Locate the cell with the specified text and output its [X, Y] center coordinate. 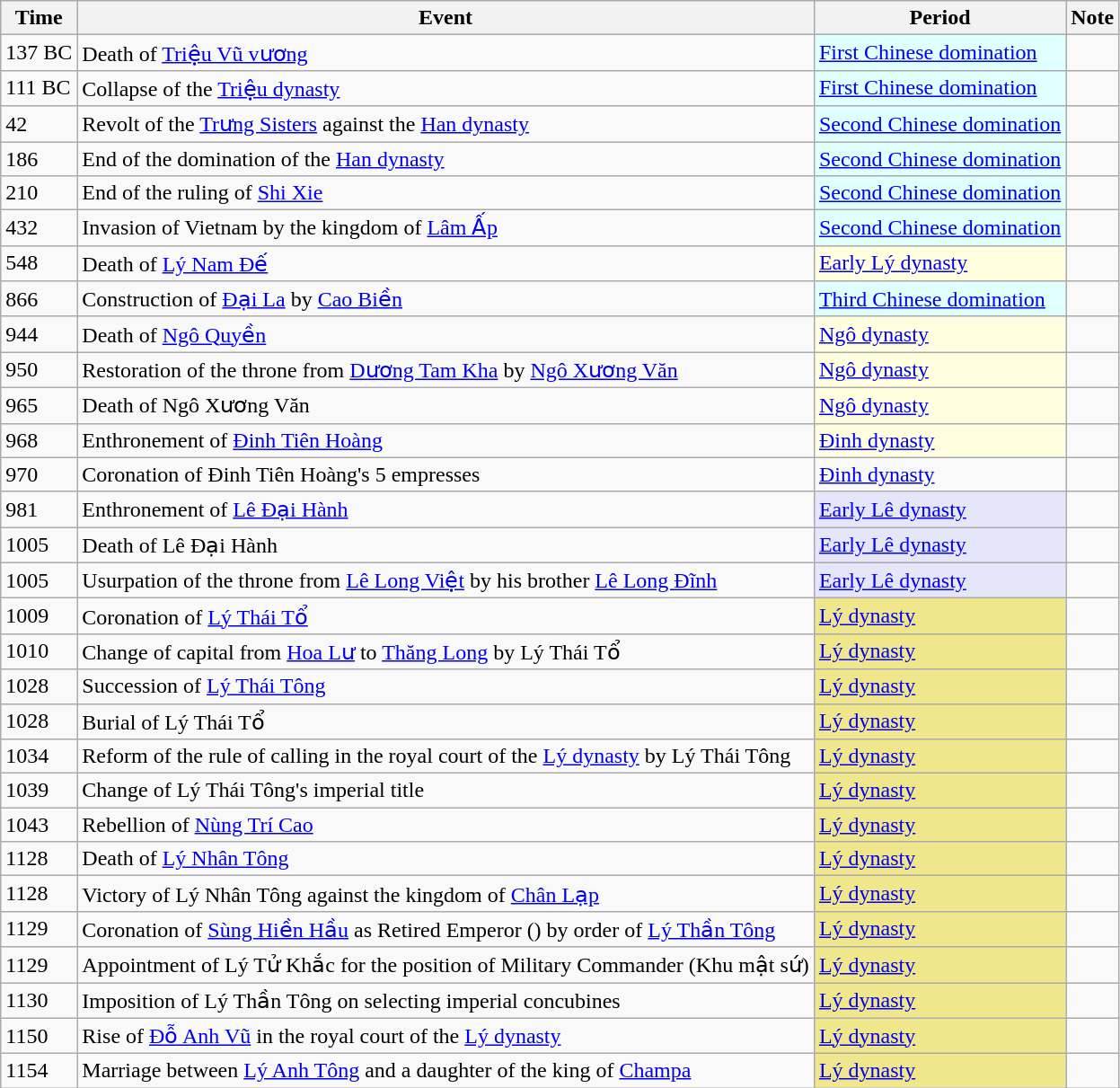
981 [40, 509]
Rebellion of Nùng Trí Cao [445, 825]
950 [40, 370]
1009 [40, 616]
Coronation of Sùng Hiền Hầu as Retired Emperor () by order of Lý Thần Tông [445, 929]
866 [40, 299]
Revolt of the Trưng Sisters against the Han dynasty [445, 124]
Victory of Lý Nhân Tông against the kingdom of Chân Lạp [445, 894]
Third Chinese domination [939, 299]
Period [939, 18]
Death of Triệu Vũ vương [445, 53]
944 [40, 334]
End of the ruling of Shi Xie [445, 193]
Rise of Đỗ Anh Vũ in the royal court of the Lý dynasty [445, 1036]
Coronation of Đinh Tiên Hoàng's 5 empresses [445, 474]
210 [40, 193]
1034 [40, 756]
137 BC [40, 53]
Succession of Lý Thái Tông [445, 686]
548 [40, 263]
Burial of Lý Thái Tổ [445, 721]
Imposition of Lý Thần Tông on selecting imperial concubines [445, 1001]
Construction of Đại La by Cao Biền [445, 299]
Restoration of the throne from Dương Tam Kha by Ngô Xương Văn [445, 370]
Death of Lê Đại Hành [445, 545]
Note [1092, 18]
Change of capital from Hoa Lư to Thăng Long by Lý Thái Tổ [445, 651]
1130 [40, 1001]
Collapse of the Triệu dynasty [445, 88]
1150 [40, 1036]
1154 [40, 1071]
Time [40, 18]
Enthronement of Lê Đại Hành [445, 509]
End of the domination of the Han dynasty [445, 159]
Usurpation of the throne from Lê Long Việt by his brother Lê Long Đĩnh [445, 580]
Marriage between Lý Anh Tông and a daughter of the king of Champa [445, 1071]
Appointment of Lý Tử Khắc for the position of Military Commander (Khu mật sứ) [445, 965]
Early Lý dynasty [939, 263]
Change of Lý Thái Tông's imperial title [445, 791]
1039 [40, 791]
Death of Lý Nhân Tông [445, 859]
Invasion of Vietnam by the kingdom of Lâm Ấp [445, 228]
970 [40, 474]
42 [40, 124]
Event [445, 18]
965 [40, 405]
968 [40, 440]
Enthronement of Đinh Tiên Hoàng [445, 440]
Death of Lý Nam Đế [445, 263]
1010 [40, 651]
Coronation of Lý Thái Tổ [445, 616]
1043 [40, 825]
Reform of the rule of calling in the royal court of the Lý dynasty by Lý Thái Tông [445, 756]
432 [40, 228]
186 [40, 159]
Death of Ngô Quyền [445, 334]
Death of Ngô Xương Văn [445, 405]
111 BC [40, 88]
